Extract the [x, y] coordinate from the center of the cell holding the provided text.  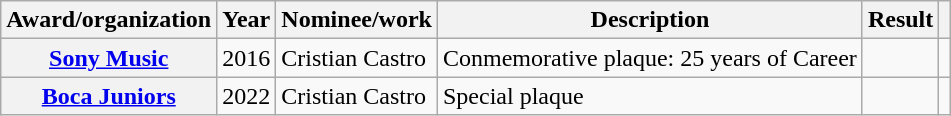
Sony Music [109, 58]
Description [650, 20]
Nominee/work [357, 20]
Year [246, 20]
Award/organization [109, 20]
Result [900, 20]
Special plaque [650, 96]
Boca Juniors [109, 96]
2022 [246, 96]
Conmemorative plaque: 25 years of Career [650, 58]
2016 [246, 58]
